Locate the cell with the specified text and output its [X, Y] center coordinate. 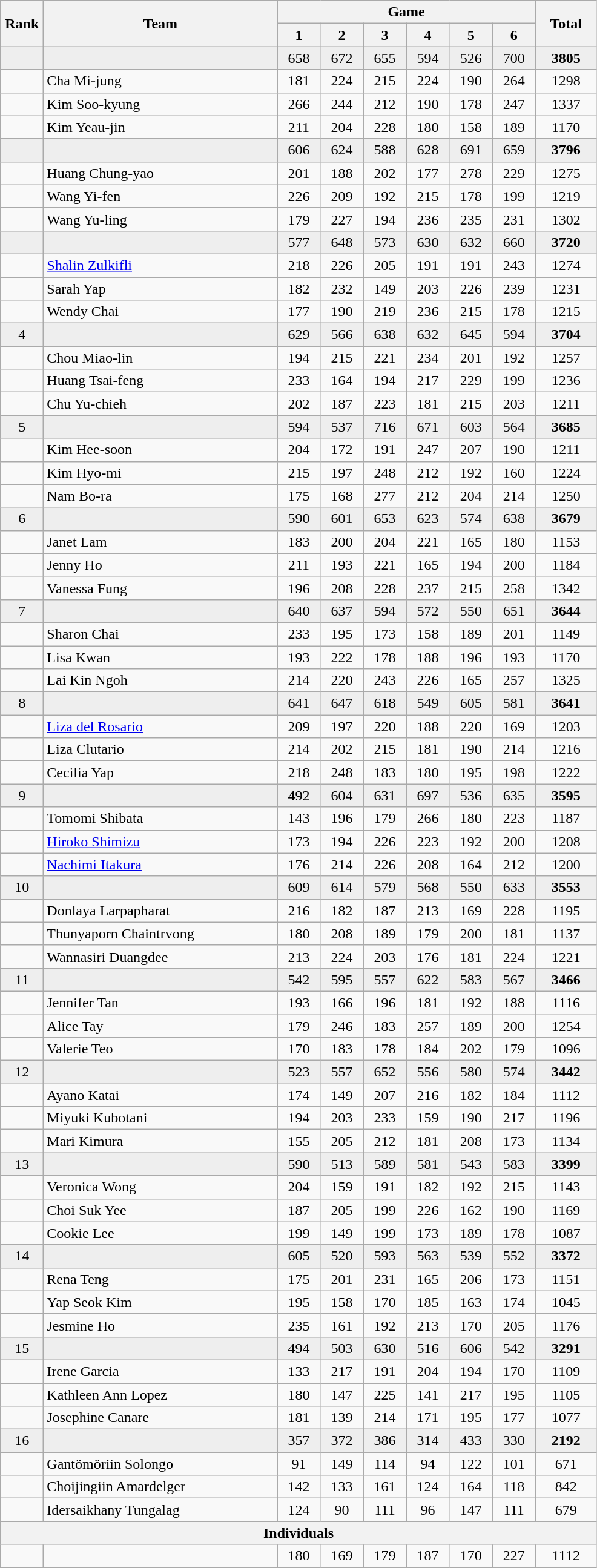
166 [341, 1003]
3442 [566, 1072]
7 [22, 611]
552 [513, 1256]
141 [427, 1394]
90 [341, 1510]
563 [427, 1256]
623 [427, 519]
Cha Mi-jung [160, 81]
503 [341, 1348]
1087 [566, 1233]
1116 [566, 1003]
Wang Yu-ling [160, 219]
648 [341, 242]
1200 [566, 865]
3644 [566, 611]
Cookie Lee [160, 1233]
588 [385, 150]
Team [160, 24]
Rena Teng [160, 1279]
264 [513, 81]
1143 [566, 1187]
Kim Hyo-mi [160, 473]
Kim Soo-kyung [160, 104]
1169 [566, 1210]
246 [341, 1026]
3372 [566, 1256]
609 [299, 888]
225 [385, 1394]
91 [299, 1464]
1250 [566, 496]
122 [471, 1464]
539 [471, 1256]
1302 [566, 219]
Vanessa Fung [160, 588]
114 [385, 1464]
1231 [566, 289]
3291 [566, 1348]
536 [471, 796]
15 [22, 1348]
618 [385, 703]
234 [427, 358]
1077 [566, 1418]
Huang Chung-yao [160, 173]
593 [385, 1256]
10 [22, 888]
579 [385, 888]
163 [471, 1302]
556 [427, 1072]
622 [427, 980]
386 [385, 1441]
Wannasiri Duangdee [160, 957]
3679 [566, 519]
3641 [566, 703]
1208 [566, 842]
3796 [566, 150]
94 [427, 1464]
Wang Yi-fen [160, 196]
640 [299, 611]
580 [471, 1072]
635 [513, 796]
492 [299, 796]
Valerie Teo [160, 1049]
Jennifer Tan [160, 1003]
244 [341, 104]
Individuals [299, 1533]
653 [385, 519]
697 [427, 796]
568 [427, 888]
1236 [566, 381]
1224 [566, 473]
222 [341, 657]
Ayano Katai [160, 1095]
Jenny Ho [160, 565]
9 [22, 796]
1325 [566, 680]
1342 [566, 588]
3685 [566, 427]
Kathleen Ann Lopez [160, 1394]
523 [299, 1072]
700 [513, 58]
1 [299, 35]
1215 [566, 312]
3399 [566, 1164]
1221 [566, 957]
Rank [22, 24]
1203 [566, 726]
139 [341, 1418]
1337 [566, 104]
Choi Suk Yee [160, 1210]
1219 [566, 196]
589 [385, 1164]
433 [471, 1441]
219 [385, 312]
Irene Garcia [160, 1371]
2192 [566, 1441]
Sarah Yap [160, 289]
567 [513, 980]
573 [385, 242]
Chou Miao-lin [160, 358]
Donlaya Larpapharat [160, 911]
1096 [566, 1049]
1149 [566, 634]
660 [513, 242]
3720 [566, 242]
Hiroko Shimizu [160, 842]
Idersaikhany Tungalag [160, 1510]
Lisa Kwan [160, 657]
647 [341, 703]
537 [341, 427]
Thunyaporn Chaintrvong [160, 934]
Cecilia Yap [160, 772]
652 [385, 1072]
651 [513, 611]
572 [427, 611]
1195 [566, 911]
Kim Yeau-jin [160, 127]
1151 [566, 1279]
357 [299, 1441]
631 [385, 796]
1105 [566, 1394]
637 [341, 611]
Nachimi Itakura [160, 865]
1134 [566, 1141]
566 [341, 335]
13 [22, 1164]
239 [513, 289]
168 [341, 496]
3595 [566, 796]
Yap Seok Kim [160, 1302]
14 [22, 1256]
716 [385, 427]
1153 [566, 542]
11 [22, 980]
1045 [566, 1302]
Janet Lam [160, 542]
Kim Hee-soon [160, 450]
604 [341, 796]
142 [299, 1487]
629 [299, 335]
330 [513, 1441]
1257 [566, 358]
3466 [566, 980]
172 [341, 450]
Alice Tay [160, 1026]
185 [427, 1302]
691 [471, 150]
Miyuki Kubotani [160, 1118]
372 [341, 1441]
564 [513, 427]
101 [513, 1464]
595 [341, 980]
143 [299, 819]
258 [513, 588]
Sharon Chai [160, 634]
12 [22, 1072]
206 [471, 1279]
1109 [566, 1371]
645 [471, 335]
Veronica Wong [160, 1187]
842 [566, 1487]
3 [385, 35]
1216 [566, 749]
655 [385, 58]
Jesmine Ho [160, 1325]
1275 [566, 173]
237 [427, 588]
1184 [566, 565]
628 [427, 150]
Gantömöriin Solongo [160, 1464]
1187 [566, 819]
Liza Clutario [160, 749]
526 [471, 58]
658 [299, 58]
155 [299, 1141]
Chu Yu-chieh [160, 404]
1196 [566, 1118]
679 [566, 1510]
659 [513, 150]
633 [513, 888]
614 [341, 888]
278 [471, 173]
494 [299, 1348]
8 [22, 703]
520 [341, 1256]
Mari Kimura [160, 1141]
160 [513, 473]
171 [427, 1418]
1222 [566, 772]
118 [513, 1487]
162 [471, 1210]
3805 [566, 58]
603 [471, 427]
516 [427, 1348]
513 [341, 1164]
Josephine Canare [160, 1418]
Total [566, 24]
601 [341, 519]
232 [341, 289]
624 [341, 150]
Shalin Zulkifli [160, 265]
Liza del Rosario [160, 726]
3704 [566, 335]
Wendy Chai [160, 312]
314 [427, 1441]
Huang Tsai-feng [160, 381]
Tomomi Shibata [160, 819]
1254 [566, 1026]
577 [299, 242]
641 [299, 703]
1137 [566, 934]
Nam Bo-ra [160, 496]
96 [427, 1510]
549 [427, 703]
3553 [566, 888]
2 [341, 35]
Game [406, 12]
672 [341, 58]
Choijingiin Amardelger [160, 1487]
1274 [566, 265]
1298 [566, 81]
543 [471, 1164]
1176 [566, 1325]
Lai Kin Ngoh [160, 680]
277 [385, 496]
198 [513, 772]
16 [22, 1441]
